Provide the (x, y) coordinate of the cell's center where the given text is located.  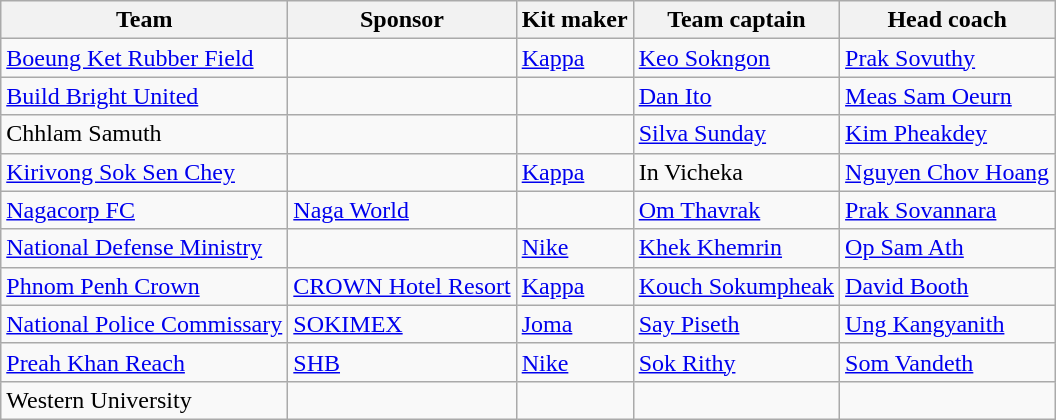
Phnom Penh Crown (144, 286)
SOKIMEX (402, 324)
Western University (144, 400)
Nguyen Chov Hoang (948, 172)
Meas Sam Oeurn (948, 96)
Kouch Sokumpheak (736, 286)
Op Sam Ath (948, 248)
Silva Sunday (736, 134)
Ung Kangyanith (948, 324)
David Booth (948, 286)
Kit maker (574, 20)
Som Vandeth (948, 362)
Sok Rithy (736, 362)
CROWN Hotel Resort (402, 286)
Kim Pheakdey (948, 134)
Head coach (948, 20)
Prak Sovuthy (948, 58)
Sponsor (402, 20)
In Vicheka (736, 172)
Boeung Ket Rubber Field (144, 58)
Preah Khan Reach (144, 362)
Team (144, 20)
Om Thavrak (736, 210)
SHB (402, 362)
Build Bright United (144, 96)
Say Piseth (736, 324)
Nagacorp FC (144, 210)
Keo Sokngon (736, 58)
National Police Commissary (144, 324)
Naga World (402, 210)
Kirivong Sok Sen Chey (144, 172)
Khek Khemrin (736, 248)
Joma (574, 324)
National Defense Ministry (144, 248)
Team captain (736, 20)
Dan Ito (736, 96)
Chhlam Samuth (144, 134)
Prak Sovannara (948, 210)
